Extract the [x, y] coordinate from the center of the cell holding the provided text.  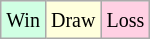
Win [24, 20]
Draw [72, 20]
Loss [126, 20]
